From the cell containing the given text, extract its center point as [x, y] coordinate. 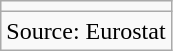
Source: Eurostat [86, 31]
